Provide the [x, y] coordinate of the cell's center where the given text is located.  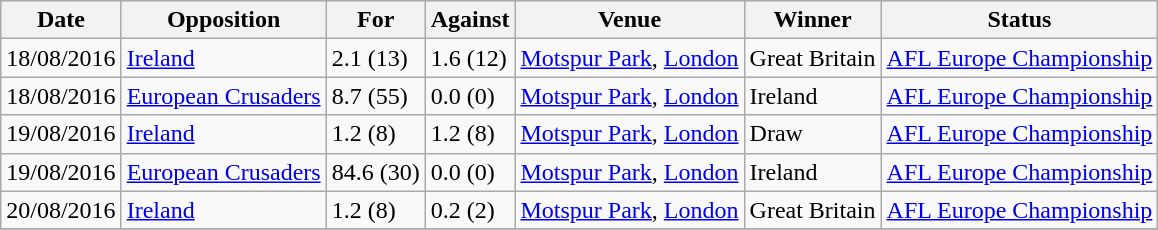
0.2 (2) [470, 210]
Winner [812, 20]
Opposition [224, 20]
1.6 (12) [470, 58]
8.7 (55) [376, 96]
2.1 (13) [376, 58]
Draw [812, 134]
For [376, 20]
Against [470, 20]
20/08/2016 [61, 210]
Date [61, 20]
Status [1020, 20]
84.6 (30) [376, 172]
Venue [630, 20]
